Identify which cell holds the provided text, then report its (X, Y) central coordinate. 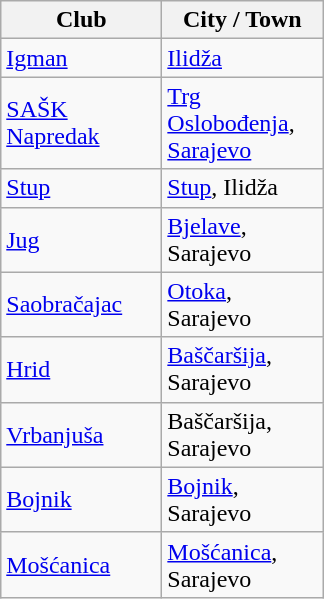
Igman (82, 58)
Otoka, Sarajevo (242, 304)
Hrid (82, 370)
SAŠK Napredak (82, 123)
Trg Oslobođenja, Sarajevo (242, 123)
Club (82, 20)
Stup (82, 188)
Bojnik (82, 500)
Stup, Ilidža (242, 188)
Bojnik, Sarajevo (242, 500)
Mošćanica (82, 564)
Jug (82, 240)
Saobračajac (82, 304)
City / Town (242, 20)
Ilidža (242, 58)
Bjelave, Sarajevo (242, 240)
Vrbanjuša (82, 434)
Mošćanica, Sarajevo (242, 564)
